Scan for the cell matching the given text and deliver its (x, y) coordinate at center. 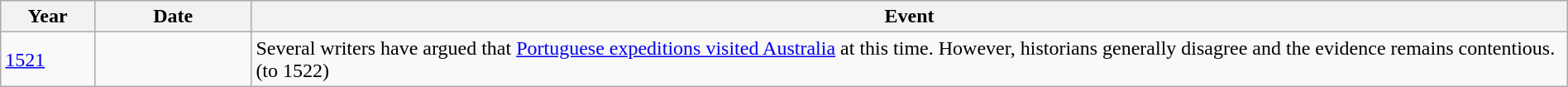
1521 (48, 60)
Date (172, 17)
Year (48, 17)
Event (910, 17)
